Pinpoint the cell where the given text exists, returning its [x, y] midpoint coordinate. 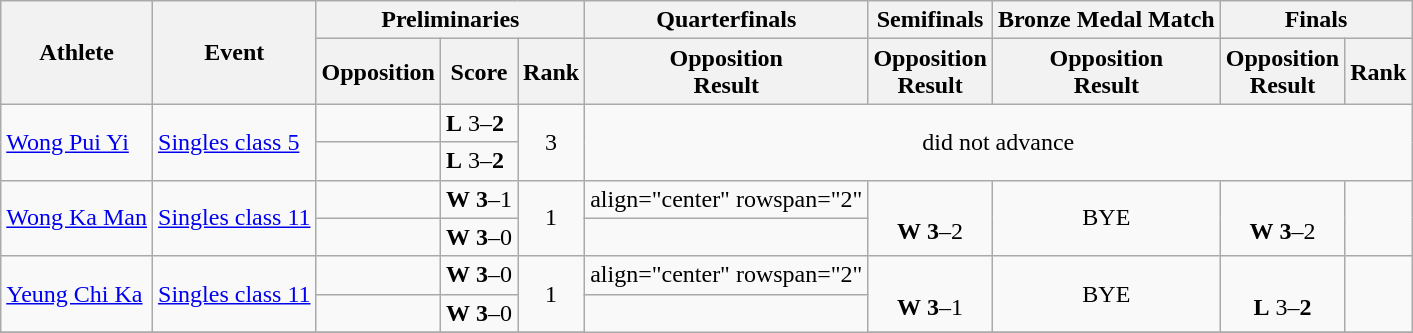
Preliminaries [450, 20]
Event [235, 52]
Singles class 5 [235, 142]
Yeung Chi Ka [77, 294]
Opposition [378, 72]
Bronze Medal Match [1106, 20]
Wong Pui Yi [77, 142]
Quarterfinals [726, 20]
Semifinals [930, 20]
Wong Ka Man [77, 218]
Finals [1316, 20]
Score [478, 72]
did not advance [998, 142]
3 [552, 142]
Athlete [77, 52]
